For the text-containing cell, return its midpoint in [X, Y] coordinate format. 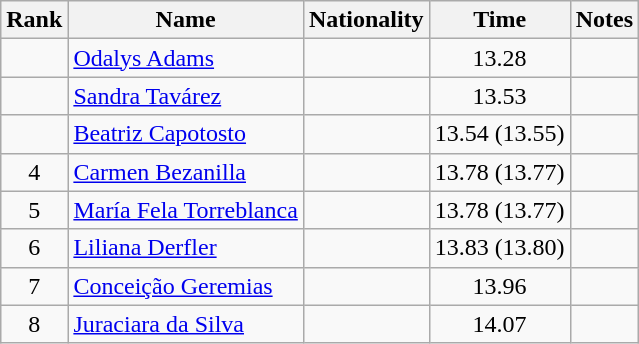
Nationality [366, 20]
Odalys Adams [186, 58]
6 [34, 248]
7 [34, 286]
Juraciara da Silva [186, 324]
Sandra Tavárez [186, 96]
Beatriz Capotosto [186, 134]
Time [500, 20]
María Fela Torreblanca [186, 210]
Liliana Derfler [186, 248]
13.83 (13.80) [500, 248]
14.07 [500, 324]
Carmen Bezanilla [186, 172]
13.53 [500, 96]
Name [186, 20]
5 [34, 210]
Rank [34, 20]
4 [34, 172]
13.54 (13.55) [500, 134]
13.96 [500, 286]
Conceição Geremias [186, 286]
13.28 [500, 58]
8 [34, 324]
Notes [604, 20]
